For the text-containing cell, return its midpoint in [x, y] coordinate format. 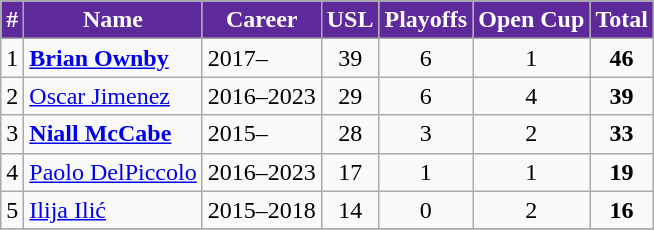
# [12, 20]
Brian Ownby [113, 58]
19 [622, 172]
Oscar Jimenez [113, 96]
Name [113, 20]
2015–2018 [262, 210]
Playoffs [426, 20]
Ilija Ilić [113, 210]
5 [12, 210]
Career [262, 20]
Niall McCabe [113, 134]
USL [350, 20]
46 [622, 58]
16 [622, 210]
Open Cup [532, 20]
Total [622, 20]
2017– [262, 58]
2015– [262, 134]
Paolo DelPiccolo [113, 172]
28 [350, 134]
29 [350, 96]
33 [622, 134]
17 [350, 172]
0 [426, 210]
14 [350, 210]
